Search for the cell housing the specified text and yield its (x, y) center coordinate. 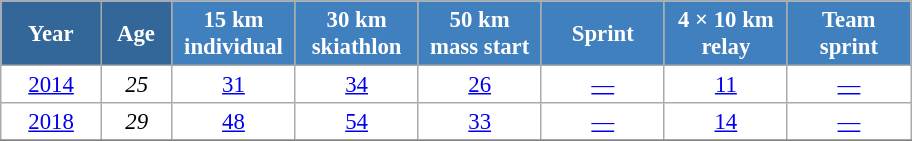
48 (234, 122)
14 (726, 122)
Team sprint (848, 34)
26 (480, 85)
11 (726, 85)
4 × 10 km relay (726, 34)
33 (480, 122)
Sprint (602, 34)
Age (136, 34)
50 km mass start (480, 34)
31 (234, 85)
2014 (52, 85)
Year (52, 34)
30 km skiathlon (356, 34)
15 km individual (234, 34)
25 (136, 85)
54 (356, 122)
34 (356, 85)
2018 (52, 122)
29 (136, 122)
